Output the (x, y) coordinate of the center of the cell containing the given text.  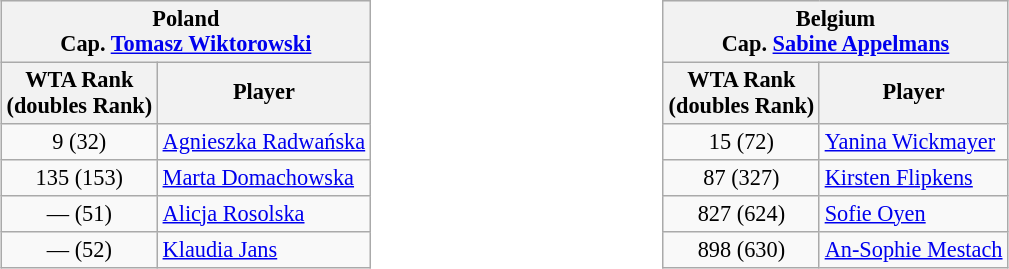
135 (153) (79, 177)
— (51) (79, 213)
9 (32) (79, 141)
Belgium Cap. Sabine Appelmans (835, 32)
Marta Domachowska (264, 177)
Sofie Oyen (913, 213)
An-Sophie Mestach (913, 249)
Klaudia Jans (264, 249)
Agnieszka Radwańska (264, 141)
Yanina Wickmayer (913, 141)
87 (327) (741, 177)
Alicja Rosolska (264, 213)
827 (624) (741, 213)
Kirsten Flipkens (913, 177)
898 (630) (741, 249)
Poland Cap. Tomasz Wiktorowski (186, 32)
15 (72) (741, 141)
— (52) (79, 249)
